From the cell containing the given text, extract its center point as (x, y) coordinate. 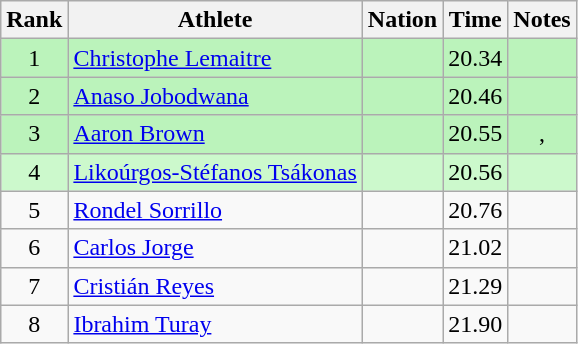
20.46 (476, 96)
Likoúrgos-Stéfanos Tsákonas (215, 172)
Carlos Jorge (215, 248)
Athlete (215, 20)
21.02 (476, 248)
7 (34, 286)
Ibrahim Turay (215, 324)
21.29 (476, 286)
5 (34, 210)
Rank (34, 20)
Anaso Jobodwana (215, 96)
Rondel Sorrillo (215, 210)
4 (34, 172)
Christophe Lemaitre (215, 58)
Nation (402, 20)
20.34 (476, 58)
Aaron Brown (215, 134)
1 (34, 58)
20.76 (476, 210)
6 (34, 248)
21.90 (476, 324)
, (542, 134)
Time (476, 20)
2 (34, 96)
Notes (542, 20)
8 (34, 324)
20.56 (476, 172)
20.55 (476, 134)
Cristián Reyes (215, 286)
3 (34, 134)
